Determine the (X, Y) coordinate at the center of the cell enclosing the given text.  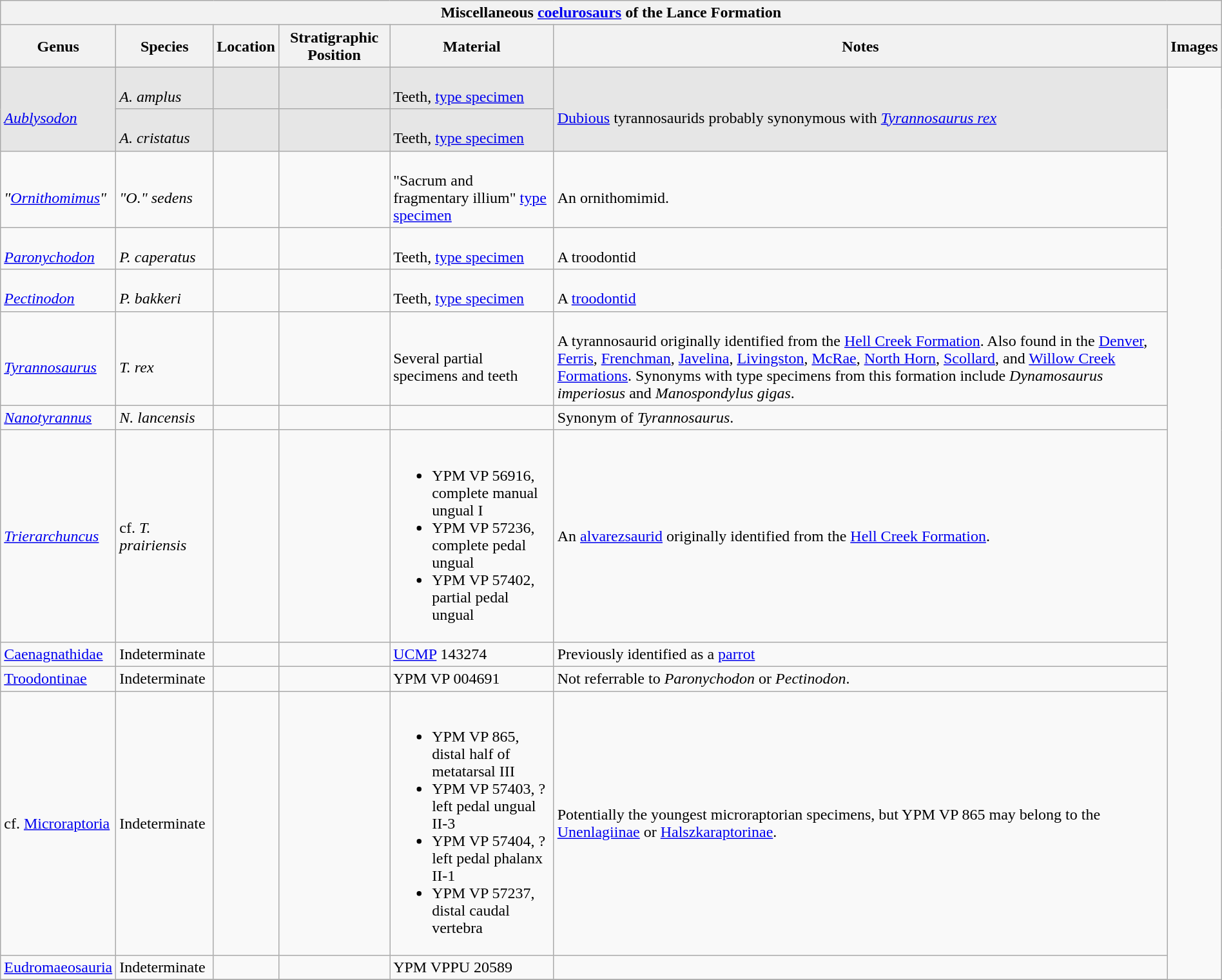
Location (246, 46)
YPM VP 56916, complete manual ungual IYPM VP 57236, complete pedal ungualYPM VP 57402, partial pedal ungual (472, 536)
UCMP 143274 (472, 654)
Species (165, 46)
"Ornithomimus" (58, 189)
Synonym of Tyrannosaurus. (860, 418)
YPM VP 004691 (472, 678)
Pectinodon (58, 290)
An alvarezsaurid originally identified from the Hell Creek Formation. (860, 536)
Dubious tyrannosaurids probably synonymous with Tyrannosaurus rex (860, 109)
Miscellaneous coelurosaurs of the Lance Formation (611, 13)
Nanotyrannus (58, 418)
Trierarchuncus (58, 536)
Eudromaeosauria (58, 968)
Stratigraphic Position (334, 46)
Paronychodon (58, 249)
Caenagnathidae (58, 654)
cf. T. prairiensis (165, 536)
N. lancensis (165, 418)
Material (472, 46)
Genus (58, 46)
Tyrannosaurus (58, 358)
YPM VPPU 20589 (472, 968)
Not referrable to Paronychodon or Pectinodon. (860, 678)
T. rex (165, 358)
A. amplus (165, 88)
Notes (860, 46)
Images (1194, 46)
Several partial specimens and teeth (472, 358)
Aublysodon (58, 109)
"Sacrum and fragmentary illium" type specimen (472, 189)
P. bakkeri (165, 290)
Potentially the youngest microraptorian specimens, but YPM VP 865 may belong to the Unenlagiinae or Halszkaraptorinae. (860, 823)
A. cristatus (165, 130)
Troodontinae (58, 678)
An ornithomimid. (860, 189)
P. caperatus (165, 249)
"O." sedens (165, 189)
Previously identified as a parrot (860, 654)
cf. Microraptoria (58, 823)
